Locate the cell with the specified text and output its [X, Y] center coordinate. 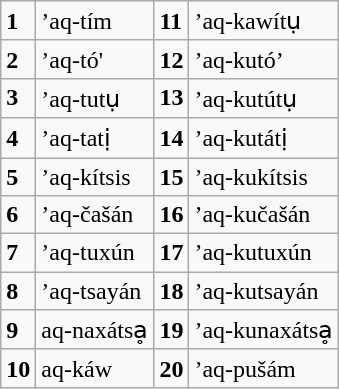
’aq-kukítsis [264, 177]
7 [18, 253]
’aq-tím [95, 21]
10 [18, 368]
’aq-tutụ [95, 98]
8 [18, 291]
2 [18, 59]
14 [172, 138]
’aq-pušám [264, 368]
3 [18, 98]
’aq-kutsayán [264, 291]
’aq-tatị [95, 138]
5 [18, 177]
’aq-kutó’ [264, 59]
’aq-kutútụ [264, 98]
20 [172, 368]
’aq-kučašán [264, 215]
’aq-tsayán [95, 291]
15 [172, 177]
’aq-kutuxún [264, 253]
17 [172, 253]
13 [172, 98]
18 [172, 291]
11 [172, 21]
aq-káw [95, 368]
16 [172, 215]
12 [172, 59]
’aq-kunaxátsḁ [264, 330]
aq-naxátsḁ [95, 330]
4 [18, 138]
9 [18, 330]
’aq-tuxún [95, 253]
19 [172, 330]
’aq-kawítụ [264, 21]
’aq-čašán [95, 215]
1 [18, 21]
’aq-tó' [95, 59]
’aq-kítsis [95, 177]
6 [18, 215]
’aq-kutátị [264, 138]
